Extract the (x, y) coordinate from the center of the cell holding the provided text.  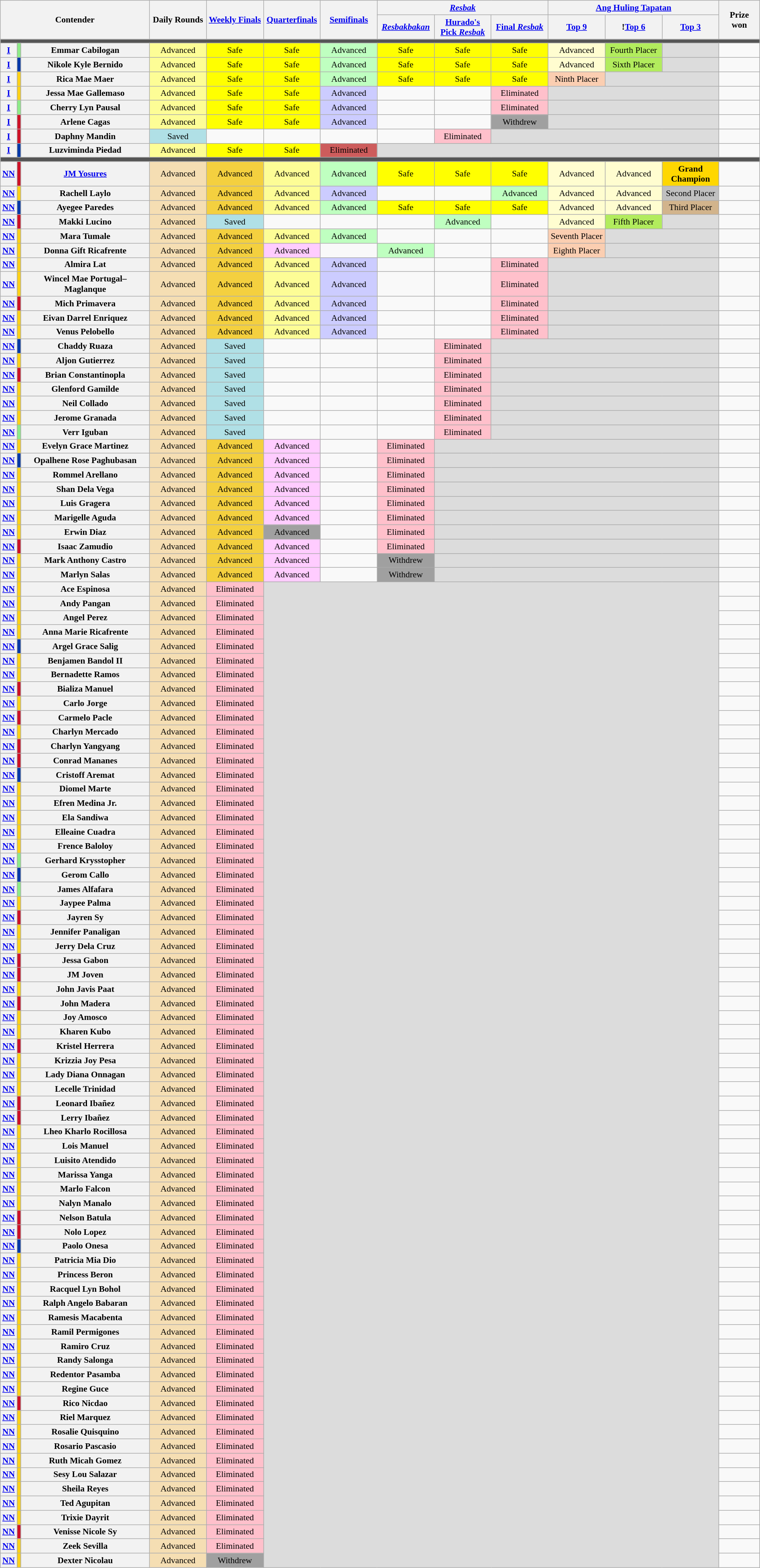
Jennifer Panaligan (85, 932)
Arlene Cagas (85, 122)
Rico Nicdao (85, 1403)
Weekly Finals (235, 20)
Nelson Batula (85, 1218)
Argel Grace Salig (85, 646)
Resbak (463, 8)
Sesy Lou Salazar (85, 1475)
Final Resbak (519, 27)
Jayren Sy (85, 918)
Rosario Pascasio (85, 1446)
Charlyn Yangyang (85, 747)
Semifinals (349, 20)
Jessa Mae Gallemaso (85, 93)
Marlyn Salas (85, 575)
Cherry Lyn Pausal (85, 108)
Riel Marquez (85, 1418)
Luisito Atendido (85, 1161)
Lecelle Trinidad (85, 1089)
Ramesis Macabenta (85, 1318)
Resbakbakan (406, 27)
Diomel Marte (85, 789)
Racquel Lyn Bohol (85, 1289)
Rosalie Quisquino (85, 1432)
Rommel Arellano (85, 475)
Regine Guce (85, 1389)
JM Joven (85, 975)
Top 9 (576, 27)
Rica Mae Maer (85, 79)
Eivan Darrel Enriquez (85, 318)
Makki Lucino (85, 222)
Daily Rounds (178, 20)
Marissa Yanga (85, 1175)
Eighth Placer (576, 251)
Rachell Laylo (85, 193)
John Madera (85, 1004)
Nalyn Manalo (85, 1204)
Seventh Placer (576, 236)
Ela Sandiwa (85, 818)
Verr Iguban (85, 432)
Andy Pangan (85, 603)
Fourth Placer (633, 51)
Lois Manuel (85, 1146)
Randy Salonga (85, 1360)
Patricia Mia Dio (85, 1260)
Hurado's Pick Resbak (463, 27)
Ninth Placer (576, 79)
Chaddy Ruaza (85, 346)
Krizzia Joy Pesa (85, 1060)
Elleaine Cuadra (85, 832)
Sixth Placer (633, 65)
Top 3 (691, 27)
Bernadette Ramos (85, 675)
Donna Gift Ricafrente (85, 251)
Shan Dela Vega (85, 489)
Almira Lat (85, 265)
Marigelle Aguda (85, 518)
Wincel Mae Portugal–Maglanque (85, 284)
Zeek Sevilla (85, 1546)
Carmelo Pacle (85, 718)
Joy Amosco (85, 1018)
Fifth Placer (633, 222)
Brian Constantinopla (85, 375)
Luzviminda Piedad (85, 150)
Frence Baloloy (85, 846)
Cristoff Aremat (85, 775)
Ruth Micah Gomez (85, 1461)
Contender (75, 20)
Lheo Kharlo Rocillosa (85, 1132)
Isaac Zamudio (85, 546)
Gerom Callo (85, 875)
Jaypee Palma (85, 903)
James Alfafara (85, 889)
Erwin Diaz (85, 532)
Anna Marie Ricafrente (85, 632)
Marlo Falcon (85, 1189)
Gerhard Krysstopher (85, 861)
Sheila Reyes (85, 1489)
Kharen Kubo (85, 1032)
Quarterfinals (292, 20)
Luis Gragera (85, 504)
Venus Pelobello (85, 332)
Carlo Jorge (85, 704)
Mara Tumale (85, 236)
Nikole Kyle Bernido (85, 65)
Mich Primavera (85, 303)
Emmar Cabilogan (85, 51)
Redentor Pasamba (85, 1375)
Princess Beron (85, 1275)
Second Placer (691, 193)
Nolo Lopez (85, 1232)
Lady Diana Onnagan (85, 1075)
Dexter Nicolau (85, 1560)
Ang Huling Tapatan (633, 8)
Leonard Ibañez (85, 1103)
Mark Anthony Castro (85, 560)
Evelyn Grace Martinez (85, 446)
Jessa Gabon (85, 961)
Aljon Gutierrez (85, 361)
Grand Champion (691, 174)
Jerome Granada (85, 418)
Opalhene Rose Paghubasan (85, 461)
Daphny Mandin (85, 136)
Jerry Dela Cruz (85, 946)
Trixie Dayrit (85, 1517)
Bializa Manuel (85, 689)
Glenford Gamilde (85, 389)
Ramil Permigones (85, 1332)
Ted Agupitan (85, 1503)
Venisse Nicole Sy (85, 1532)
Neil Collado (85, 404)
Third Placer (691, 208)
Charlyn Mercado (85, 732)
Ramiro Cruz (85, 1346)
Ayegee Paredes (85, 208)
Ace Espinosa (85, 589)
Kristel Herrera (85, 1046)
JM Yosures (85, 174)
Prize won (740, 20)
John Javis Paat (85, 989)
Paolo Onesa (85, 1246)
!Top 6 (633, 27)
Conrad Mananes (85, 761)
Ralph Angelo Babaran (85, 1303)
Benjamen Bandol II (85, 661)
Efren Medina Jr. (85, 803)
Lerry Ibañez (85, 1118)
Angel Perez (85, 618)
